Search for the cell housing the specified text and yield its [X, Y] center coordinate. 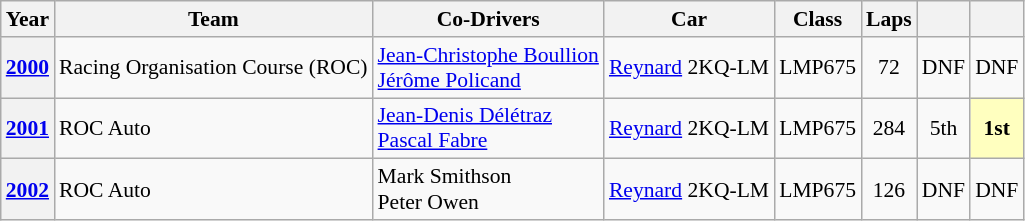
Co-Drivers [488, 19]
126 [889, 190]
72 [889, 68]
Class [818, 19]
Team [213, 19]
Jean-Denis Délétraz Pascal Fabre [488, 128]
2001 [28, 128]
Year [28, 19]
284 [889, 128]
2000 [28, 68]
Car [689, 19]
Racing Organisation Course (ROC) [213, 68]
Mark Smithson Peter Owen [488, 190]
1st [996, 128]
5th [944, 128]
Jean-Christophe Boullion Jérôme Policand [488, 68]
2002 [28, 190]
Laps [889, 19]
